Output the [x, y] coordinate of the center of the cell containing the given text.  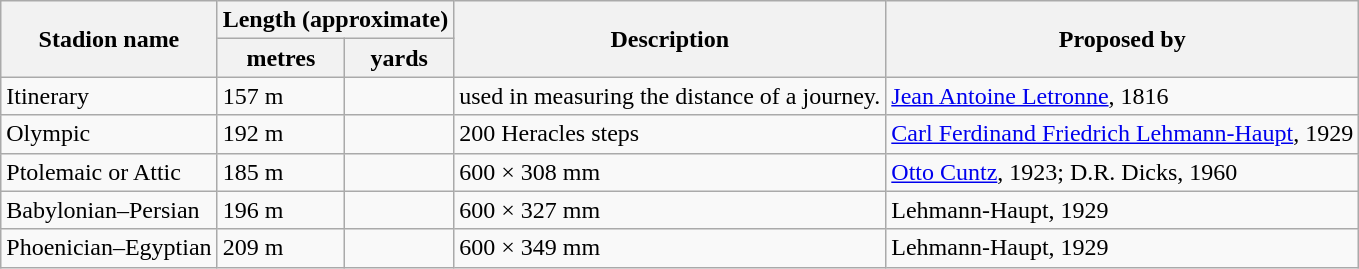
Phoenician–Egyptian [109, 248]
Proposed by [1122, 39]
200 Heracles steps [670, 134]
185 m [280, 172]
600 × 349 mm [670, 248]
600 × 327 mm [670, 210]
Jean Antoine Letronne, 1816 [1122, 96]
157 m [280, 96]
metres [280, 58]
Length (approximate) [336, 20]
Olympic [109, 134]
209 m [280, 248]
Otto Cuntz, 1923; D.R. Dicks, 1960 [1122, 172]
yards [400, 58]
Babylonian–Persian [109, 210]
Stadion name [109, 39]
used in measuring the distance of a journey. [670, 96]
Itinerary [109, 96]
196 m [280, 210]
192 m [280, 134]
Ptolemaic or Attic [109, 172]
Carl Ferdinand Friedrich Lehmann-Haupt, 1929 [1122, 134]
Description [670, 39]
600 × 308 mm [670, 172]
